Extract the [x, y] coordinate from the center of the cell holding the provided text.  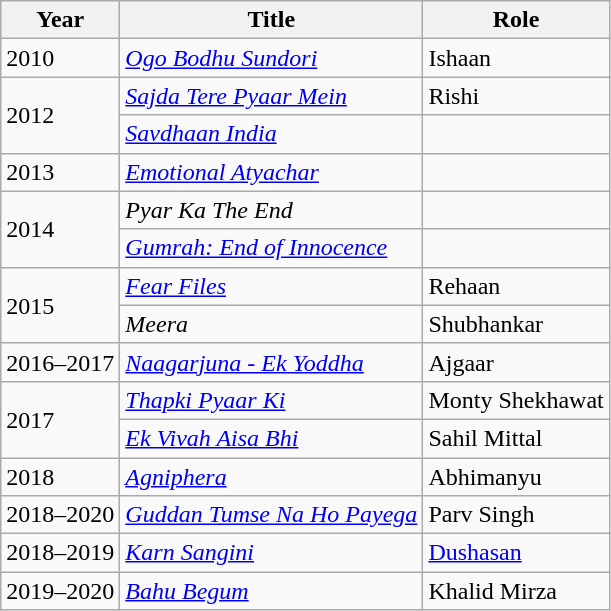
2013 [60, 172]
Ishaan [516, 58]
Rehaan [516, 286]
Bahu Begum [272, 591]
Ek Vivah Aisa Bhi [272, 438]
Ajgaar [516, 362]
Guddan Tumse Na Ho Payega [272, 515]
Shubhankar [516, 324]
2018 [60, 477]
2016–2017 [60, 362]
Abhimanyu [516, 477]
Monty Shekhawat [516, 400]
Sahil Mittal [516, 438]
Rishi [516, 96]
2014 [60, 229]
Khalid Mirza [516, 591]
2015 [60, 305]
Meera [272, 324]
Pyar Ka The End [272, 210]
Role [516, 20]
2018–2019 [60, 553]
Thapki Pyaar Ki [272, 400]
Title [272, 20]
Fear Files [272, 286]
Parv Singh [516, 515]
Dushasan [516, 553]
Emotional Atyachar [272, 172]
Gumrah: End of Innocence [272, 248]
2017 [60, 419]
2018–2020 [60, 515]
Savdhaan India [272, 134]
Year [60, 20]
2019–2020 [60, 591]
Karn Sangini [272, 553]
2010 [60, 58]
2012 [60, 115]
Ogo Bodhu Sundori [272, 58]
Sajda Tere Pyaar Mein [272, 96]
Naagarjuna - Ek Yoddha [272, 362]
Agniphera [272, 477]
